Detect which cell encompasses the target text, then output its (X, Y) center coordinate. 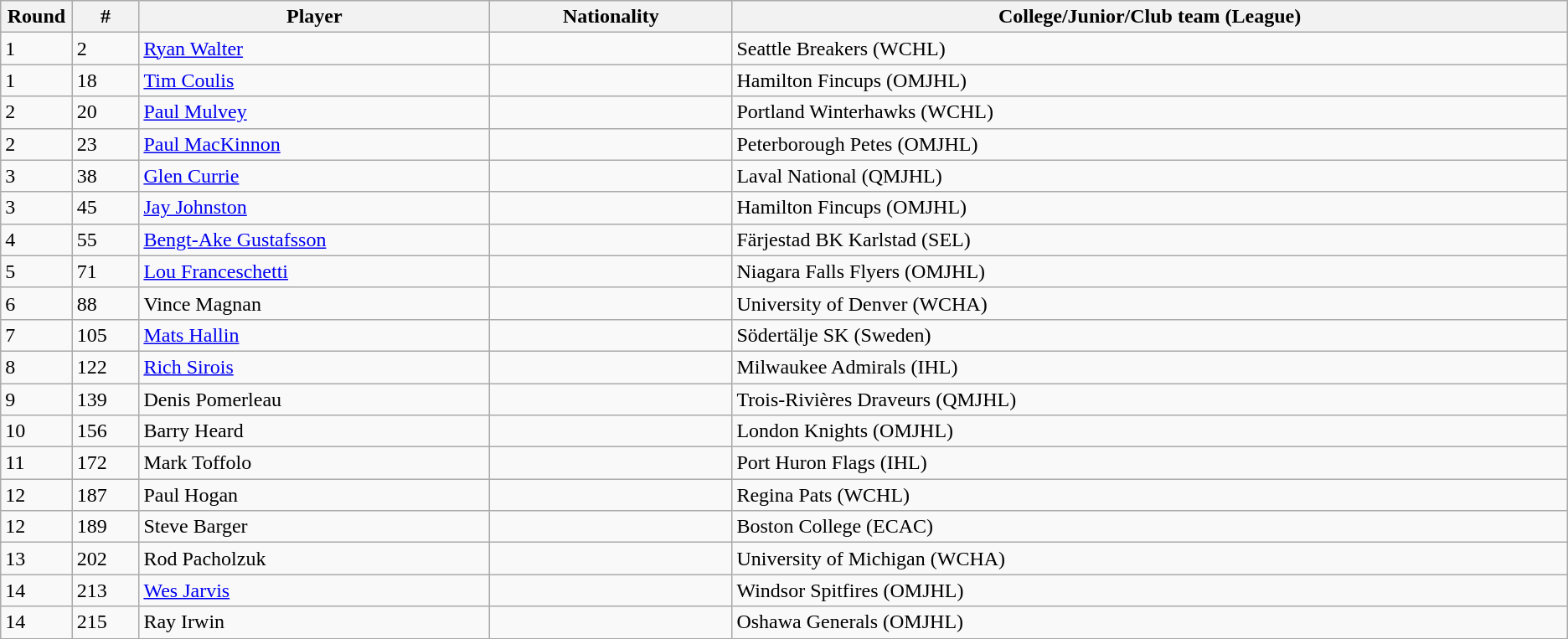
Nationality (611, 17)
Port Huron Flags (IHL) (1149, 463)
Regina Pats (WCHL) (1149, 495)
Oshawa Generals (OMJHL) (1149, 622)
9 (37, 399)
Rich Sirois (315, 367)
Tim Coulis (315, 80)
8 (37, 367)
Rod Pacholzuk (315, 559)
College/Junior/Club team (League) (1149, 17)
Denis Pomerleau (315, 399)
Seattle Breakers (WCHL) (1149, 49)
202 (106, 559)
University of Michigan (WCHA) (1149, 559)
Mats Hallin (315, 335)
215 (106, 622)
172 (106, 463)
11 (37, 463)
London Knights (OMJHL) (1149, 431)
Milwaukee Admirals (IHL) (1149, 367)
13 (37, 559)
# (106, 17)
187 (106, 495)
University of Denver (WCHA) (1149, 303)
Portland Winterhawks (WCHL) (1149, 112)
Ryan Walter (315, 49)
Peterborough Petes (OMJHL) (1149, 144)
Paul Mulvey (315, 112)
Player (315, 17)
Bengt-Ake Gustafsson (315, 240)
88 (106, 303)
Paul Hogan (315, 495)
Round (37, 17)
71 (106, 271)
Lou Franceschetti (315, 271)
10 (37, 431)
Steve Barger (315, 527)
Trois-Rivières Draveurs (QMJHL) (1149, 399)
20 (106, 112)
55 (106, 240)
7 (37, 335)
Vince Magnan (315, 303)
6 (37, 303)
Färjestad BK Karlstad (SEL) (1149, 240)
213 (106, 590)
5 (37, 271)
Wes Jarvis (315, 590)
156 (106, 431)
23 (106, 144)
Paul MacKinnon (315, 144)
Niagara Falls Flyers (OMJHL) (1149, 271)
Laval National (QMJHL) (1149, 176)
139 (106, 399)
4 (37, 240)
Windsor Spitfires (OMJHL) (1149, 590)
Barry Heard (315, 431)
45 (106, 208)
Ray Irwin (315, 622)
189 (106, 527)
Boston College (ECAC) (1149, 527)
38 (106, 176)
18 (106, 80)
105 (106, 335)
122 (106, 367)
Glen Currie (315, 176)
Jay Johnston (315, 208)
Södertälje SK (Sweden) (1149, 335)
Mark Toffolo (315, 463)
